From the cell containing the given text, extract its center point as [x, y] coordinate. 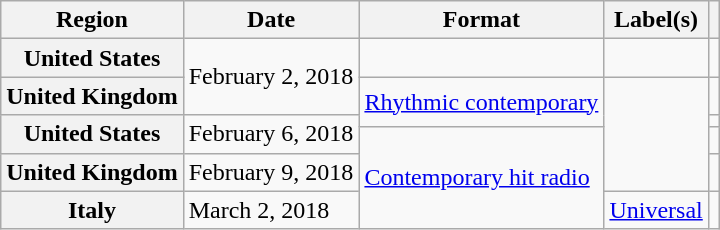
Label(s) [656, 20]
Date [271, 20]
Region [92, 20]
Contemporary hit radio [482, 178]
February 9, 2018 [271, 172]
February 6, 2018 [271, 134]
Format [482, 20]
March 2, 2018 [271, 210]
Rhythmic contemporary [482, 102]
February 2, 2018 [271, 77]
Italy [92, 210]
Universal [656, 210]
